Find where the given text appears and provide that cell's center as (X, Y) coordinate. 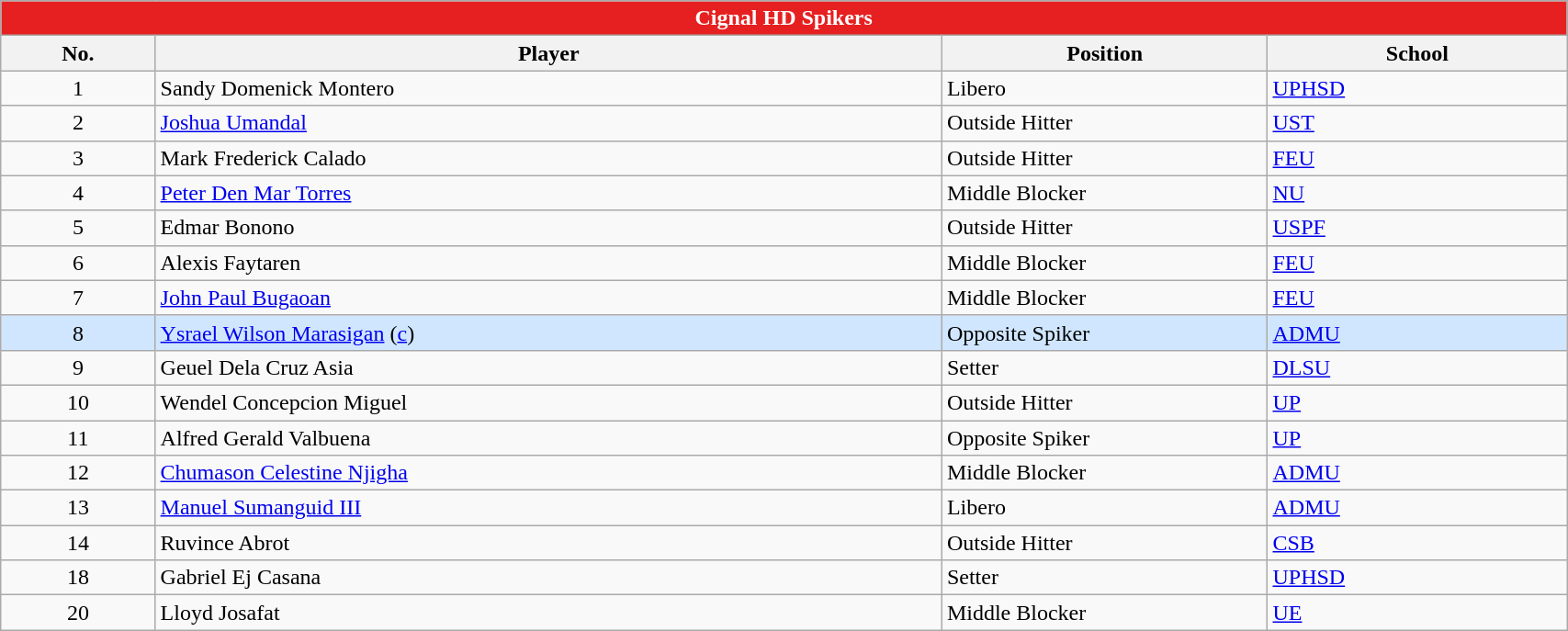
11 (78, 438)
Alfred Gerald Valbuena (548, 438)
Position (1104, 53)
Ysrael Wilson Marasigan (c) (548, 332)
Alexis Faytaren (548, 263)
Chumason Celestine Njigha (548, 473)
10 (78, 402)
20 (78, 613)
6 (78, 263)
4 (78, 193)
Gabriel Ej Casana (548, 578)
8 (78, 332)
Cignal HD Spikers (784, 18)
Geuel Dela Cruz Asia (548, 367)
9 (78, 367)
Manuel Sumanguid III (548, 508)
Ruvince Abrot (548, 543)
Edmar Bonono (548, 228)
School (1417, 53)
CSB (1417, 543)
NU (1417, 193)
14 (78, 543)
Peter Den Mar Torres (548, 193)
2 (78, 123)
3 (78, 158)
USPF (1417, 228)
Player (548, 53)
Lloyd Josafat (548, 613)
UST (1417, 123)
John Paul Bugaoan (548, 298)
5 (78, 228)
18 (78, 578)
UE (1417, 613)
1 (78, 88)
No. (78, 53)
Sandy Domenick Montero (548, 88)
13 (78, 508)
7 (78, 298)
Joshua Umandal (548, 123)
Wendel Concepcion Miguel (548, 402)
DLSU (1417, 367)
12 (78, 473)
Mark Frederick Calado (548, 158)
